For the text-containing cell, return its midpoint in (x, y) coordinate format. 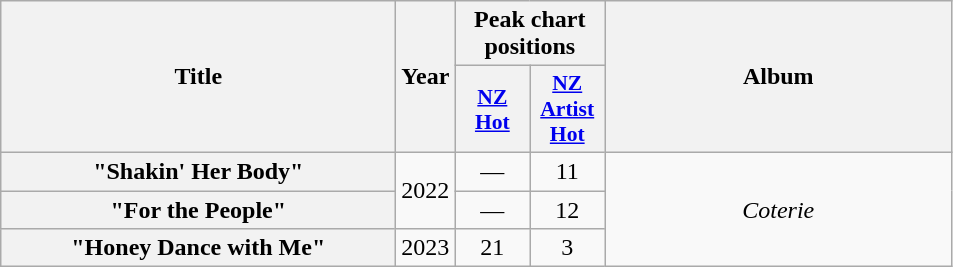
2022 (426, 190)
"Shakin' Her Body" (198, 171)
3 (568, 248)
21 (492, 248)
"For the People" (198, 209)
Peak chart positions (530, 34)
Year (426, 77)
11 (568, 171)
NZArtistHot (568, 110)
NZHot (492, 110)
12 (568, 209)
2023 (426, 248)
Title (198, 77)
Album (778, 77)
"Honey Dance with Me" (198, 248)
Coterie (778, 209)
